Return (x, y) of the center of cell containing provided text 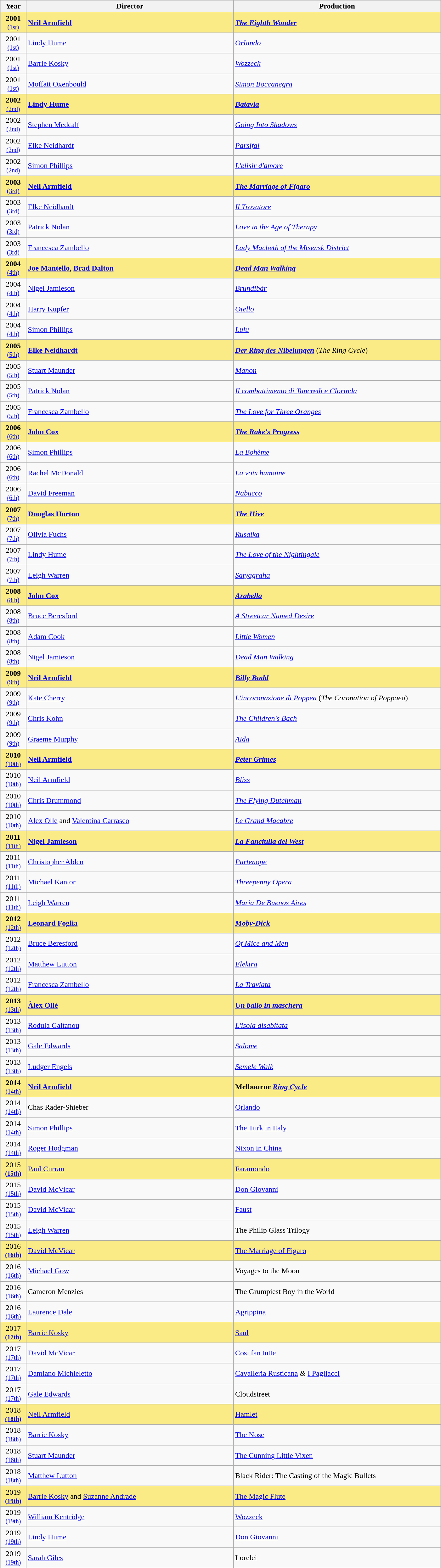
Kate Cherry (130, 698)
Lulu (337, 330)
Director (130, 6)
Partenope (337, 861)
Nixon in China (337, 1148)
Michael Kantor (130, 882)
Production (337, 6)
Rachel McDonald (130, 473)
Le Grand Macabre (337, 820)
Brundibár (337, 289)
Elektra (337, 964)
Alex Olle and Valentina Carrasco (130, 820)
Arabella (337, 596)
Love in the Age of Therapy (337, 227)
Moffatt Oxenbould (130, 84)
Lady Macbeth of the Mtsensk District (337, 247)
Leonard Foglia (130, 923)
Un ballo in maschera (337, 1005)
Faramondo (337, 1168)
Otello (337, 309)
Damiano Michieletto (130, 1374)
Chas Rader-Shieber (130, 1107)
L'elisir d'amore (337, 165)
Adam Cook (130, 637)
Maria De Buenos Aires (337, 902)
Of Mice and Men (337, 944)
The Philip Glass Trilogy (337, 1230)
Harry Kupfer (130, 309)
Olivia Fuchs (130, 534)
Nabucco (337, 493)
The Hive (337, 513)
Il Trovatore (337, 206)
Ludger Engels (130, 1067)
Semele Walk (337, 1067)
Cosi fan tutte (337, 1353)
David Freeman (130, 493)
Il combattimento di Tancredi e Clorinda (337, 391)
Chris Drummond (130, 800)
Bliss (337, 780)
La Traviata (337, 985)
Little Women (337, 637)
Cavalleria Rusticana & I Pagliacci (337, 1374)
Satyagraha (337, 575)
Cloudstreet (337, 1394)
Melbourne Ring Cycle (337, 1087)
The Nose (337, 1435)
The Children's Bach (337, 719)
Der Ring des Nibelungen (The Ring Cycle) (337, 350)
Rusalka (337, 534)
La Fanciulla del West (337, 841)
Salome (337, 1046)
Batavia (337, 104)
Christopher Alden (130, 861)
Simon Boccanegra (337, 84)
Faust (337, 1209)
Joe Mantello, Brad Dalton (130, 268)
William Kentridge (130, 1516)
Rodula Gaitanou (130, 1026)
The Turk in Italy (337, 1128)
Paul Curran (130, 1168)
Àlex Ollé (130, 1005)
The Love of the Nightingale (337, 554)
Lorelei (337, 1557)
Roger Hodgman (130, 1148)
Year (13, 6)
Agrippina (337, 1312)
L'incoronazione di Poppea (The Coronation of Poppaea) (337, 698)
Moby-Dick (337, 923)
Sarah Giles (130, 1557)
Voyages to the Moon (337, 1271)
The Grumpiest Boy in the World (337, 1292)
Douglas Horton (130, 513)
Parsifal (337, 145)
Graeme Murphy (130, 739)
L'isola disabitata (337, 1026)
Michael Gow (130, 1271)
The Magic Flute (337, 1496)
Saul (337, 1333)
The Eighth Wonder (337, 23)
A Streetcar Named Desire (337, 616)
Hamlet (337, 1414)
Billy Budd (337, 678)
La voix humaine (337, 473)
Manon (337, 371)
Peter Grimes (337, 759)
Stephen Medcalf (130, 125)
Cameron Menzies (130, 1292)
Laurence Dale (130, 1312)
La Bohème (337, 452)
The Rake's Progress (337, 432)
Aida (337, 739)
Chris Kohn (130, 719)
The Love for Three Oranges (337, 412)
The Flying Dutchman (337, 800)
Going Into Shadows (337, 125)
Barrie Kosky and Suzanne Andrade (130, 1496)
Threepenny Opera (337, 882)
Black Rider: The Casting of the Magic Bullets (337, 1476)
The Cunning Little Vixen (337, 1455)
